Extract the [X, Y] coordinate from the center of the cell holding the provided text.  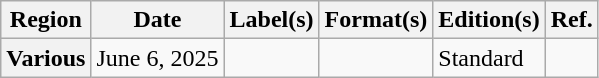
Standard [489, 58]
Various [46, 58]
Edition(s) [489, 20]
Label(s) [272, 20]
Format(s) [376, 20]
Date [158, 20]
June 6, 2025 [158, 58]
Ref. [572, 20]
Region [46, 20]
